Find where the given text appears and provide that cell's center as [x, y] coordinate. 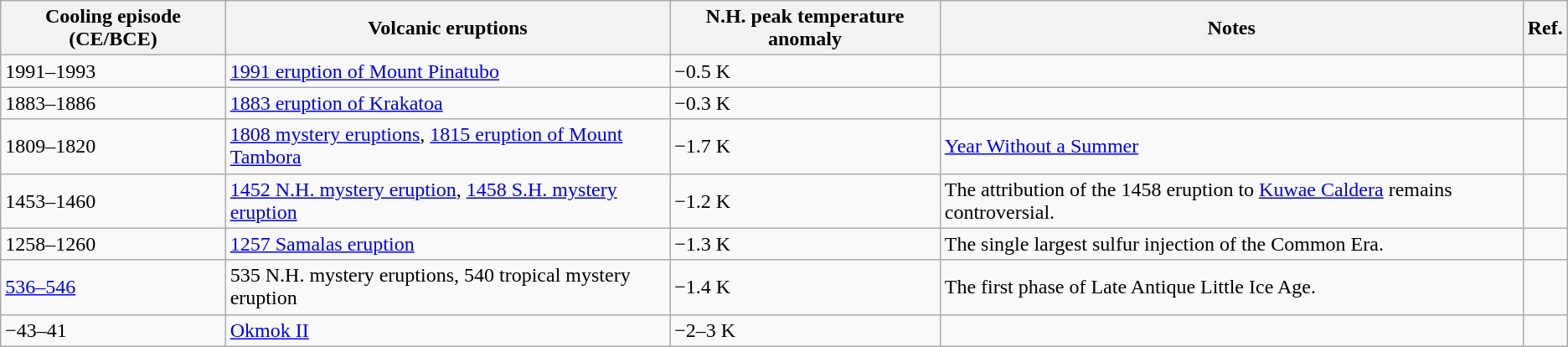
535 N.H. mystery eruptions, 540 tropical mystery eruption [447, 287]
Cooling episode (CE/BCE) [113, 28]
1452 N.H. mystery eruption, 1458 S.H. mystery eruption [447, 201]
Okmok II [447, 330]
−43–41 [113, 330]
1453–1460 [113, 201]
−1.4 K [806, 287]
1257 Samalas eruption [447, 244]
−1.2 K [806, 201]
1258–1260 [113, 244]
Volcanic eruptions [447, 28]
536–546 [113, 287]
Notes [1231, 28]
The first phase of Late Antique Little Ice Age. [1231, 287]
−0.5 K [806, 71]
Ref. [1545, 28]
−0.3 K [806, 103]
1991 eruption of Mount Pinatubo [447, 71]
Year Without a Summer [1231, 146]
−2–3 K [806, 330]
1808 mystery eruptions, 1815 eruption of Mount Tambora [447, 146]
1883–1886 [113, 103]
−1.3 K [806, 244]
1991–1993 [113, 71]
−1.7 K [806, 146]
N.H. peak temperature anomaly [806, 28]
The single largest sulfur injection of the Common Era. [1231, 244]
The attribution of the 1458 eruption to Kuwae Caldera remains controversial. [1231, 201]
1883 eruption of Krakatoa [447, 103]
1809–1820 [113, 146]
